From the cell containing the given text, extract its center point as [x, y] coordinate. 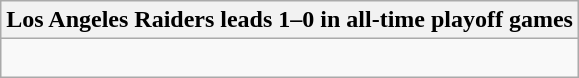
Los Angeles Raiders leads 1–0 in all-time playoff games [290, 20]
